Search for the cell housing the specified text and yield its [X, Y] center coordinate. 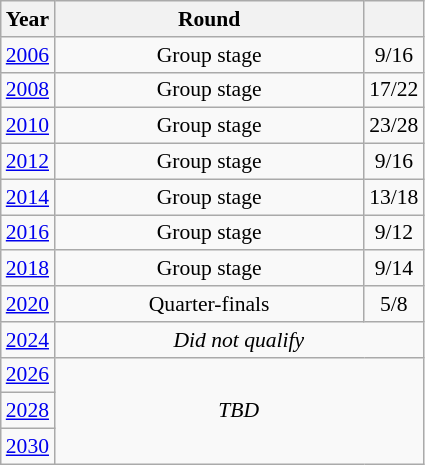
Quarter-finals [209, 304]
Year [28, 19]
Round [209, 19]
2030 [28, 447]
Did not qualify [238, 340]
2020 [28, 304]
2014 [28, 197]
2010 [28, 126]
9/12 [394, 233]
23/28 [394, 126]
2012 [28, 162]
2026 [28, 375]
TBD [238, 410]
2008 [28, 90]
2018 [28, 269]
2024 [28, 340]
5/8 [394, 304]
17/22 [394, 90]
9/14 [394, 269]
2028 [28, 411]
2006 [28, 55]
13/18 [394, 197]
2016 [28, 233]
